Find where the given text appears and provide that cell's center as (x, y) coordinate. 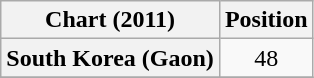
48 (266, 58)
Chart (2011) (110, 20)
Position (266, 20)
South Korea (Gaon) (110, 58)
